For the text-containing cell, return its midpoint in (x, y) coordinate format. 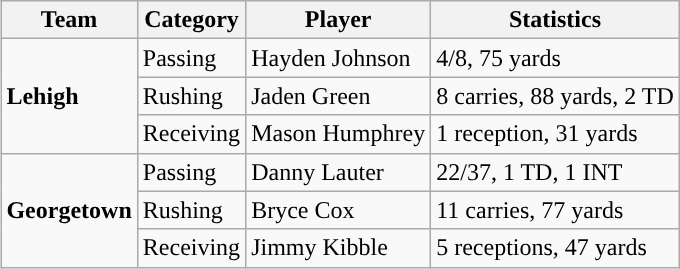
Mason Humphrey (338, 134)
4/8, 75 yards (556, 58)
Bryce Cox (338, 210)
Team (69, 20)
11 carries, 77 yards (556, 210)
5 receptions, 47 yards (556, 248)
Statistics (556, 20)
Lehigh (69, 96)
Category (191, 20)
8 carries, 88 yards, 2 TD (556, 96)
Georgetown (69, 210)
Danny Lauter (338, 172)
1 reception, 31 yards (556, 134)
Player (338, 20)
22/37, 1 TD, 1 INT (556, 172)
Jaden Green (338, 96)
Hayden Johnson (338, 58)
Jimmy Kibble (338, 248)
